From the cell containing the given text, extract its center point as [x, y] coordinate. 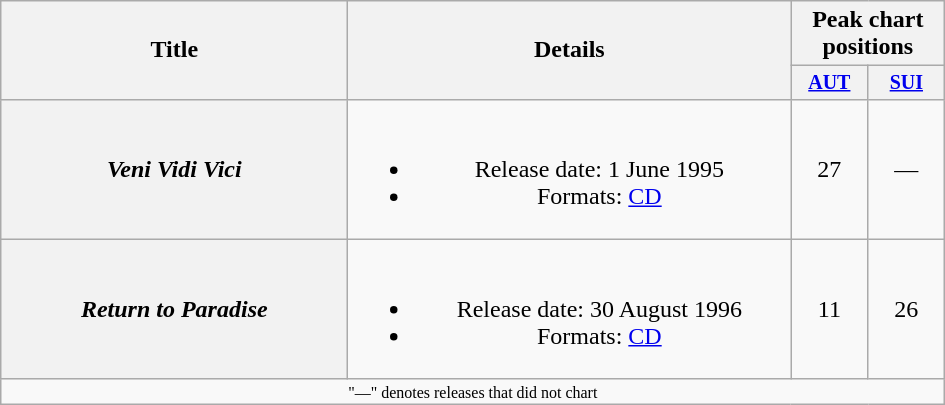
Details [570, 50]
Title [174, 50]
Veni Vidi Vici [174, 169]
SUI [906, 82]
11 [830, 309]
26 [906, 309]
"—" denotes releases that did not chart [473, 391]
Release date: 1 June 1995Formats: CD [570, 169]
— [906, 169]
AUT [830, 82]
Peak chart positions [868, 34]
Release date: 30 August 1996Formats: CD [570, 309]
27 [830, 169]
Return to Paradise [174, 309]
